From the cell containing the given text, extract its center point as [X, Y] coordinate. 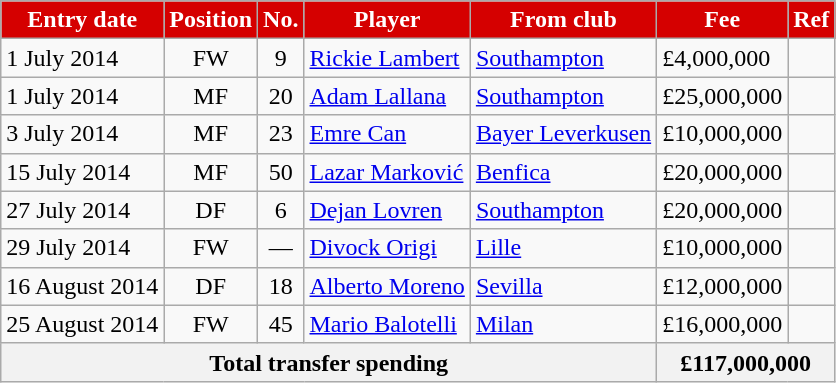
Bayer Leverkusen [563, 134]
Dejan Lovren [387, 210]
45 [281, 324]
£4,000,000 [722, 58]
£117,000,000 [746, 362]
50 [281, 172]
Rickie Lambert [387, 58]
No. [281, 20]
Position [211, 20]
23 [281, 134]
£12,000,000 [722, 286]
25 August 2014 [82, 324]
Entry date [82, 20]
— [281, 248]
Player [387, 20]
Milan [563, 324]
16 August 2014 [82, 286]
Adam Lallana [387, 96]
Ref [812, 20]
27 July 2014 [82, 210]
£25,000,000 [722, 96]
Emre Can [387, 134]
Alberto Moreno [387, 286]
From club [563, 20]
9 [281, 58]
3 July 2014 [82, 134]
£16,000,000 [722, 324]
15 July 2014 [82, 172]
20 [281, 96]
6 [281, 210]
Fee [722, 20]
18 [281, 286]
Lille [563, 248]
29 July 2014 [82, 248]
Mario Balotelli [387, 324]
Lazar Marković [387, 172]
Sevilla [563, 286]
Divock Origi [387, 248]
Total transfer spending [329, 362]
Benfica [563, 172]
